Extract the (x, y) coordinate from the center of the cell holding the provided text.  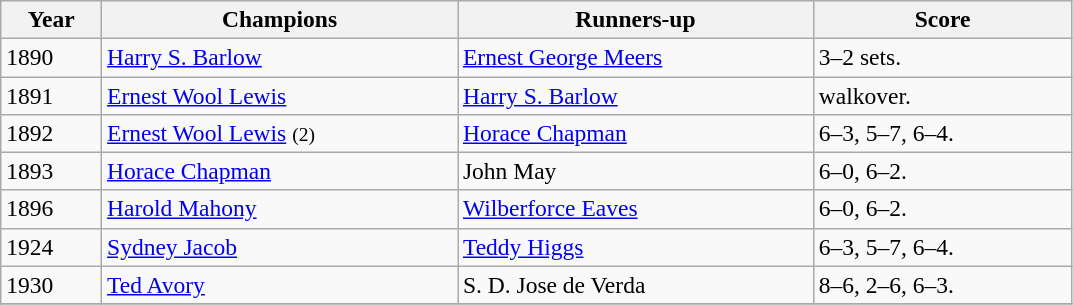
Ernest George Meers (636, 57)
John May (636, 171)
Runners-up (636, 19)
Ernest Wool Lewis (2) (280, 133)
Sydney Jacob (280, 247)
Teddy Higgs (636, 247)
1924 (52, 247)
8–6, 2–6, 6–3. (942, 285)
Year (52, 19)
Ernest Wool Lewis (280, 95)
3–2 sets. (942, 57)
Champions (280, 19)
walkover. (942, 95)
Wilberforce Eaves (636, 209)
S. D. Jose de Verda (636, 285)
1892 (52, 133)
Score (942, 19)
Ted Avory (280, 285)
1891 (52, 95)
1890 (52, 57)
1930 (52, 285)
Harold Mahony (280, 209)
1896 (52, 209)
1893 (52, 171)
